From the cell containing the given text, extract its center point as [X, Y] coordinate. 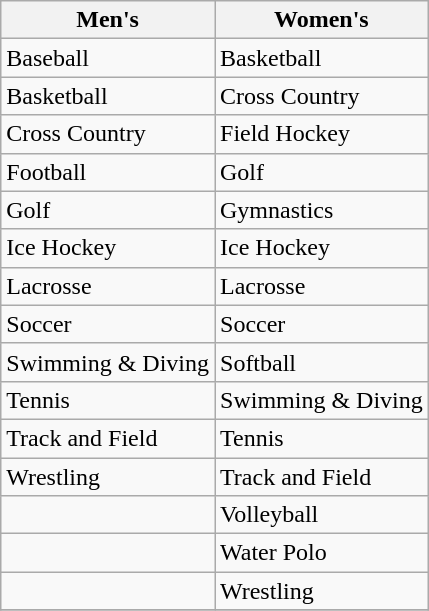
Volleyball [321, 515]
Men's [108, 20]
Water Polo [321, 553]
Baseball [108, 58]
Women's [321, 20]
Softball [321, 362]
Gymnastics [321, 210]
Field Hockey [321, 134]
Football [108, 172]
